Pinpoint the cell where the given text exists, returning its (x, y) midpoint coordinate. 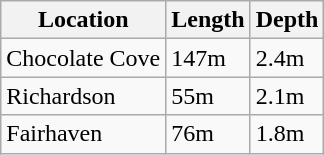
76m (208, 134)
147m (208, 58)
Chocolate Cove (84, 58)
Depth (287, 20)
Richardson (84, 96)
Fairhaven (84, 134)
1.8m (287, 134)
2.4m (287, 58)
2.1m (287, 96)
55m (208, 96)
Length (208, 20)
Location (84, 20)
